Identify which cell holds the provided text, then report its (X, Y) central coordinate. 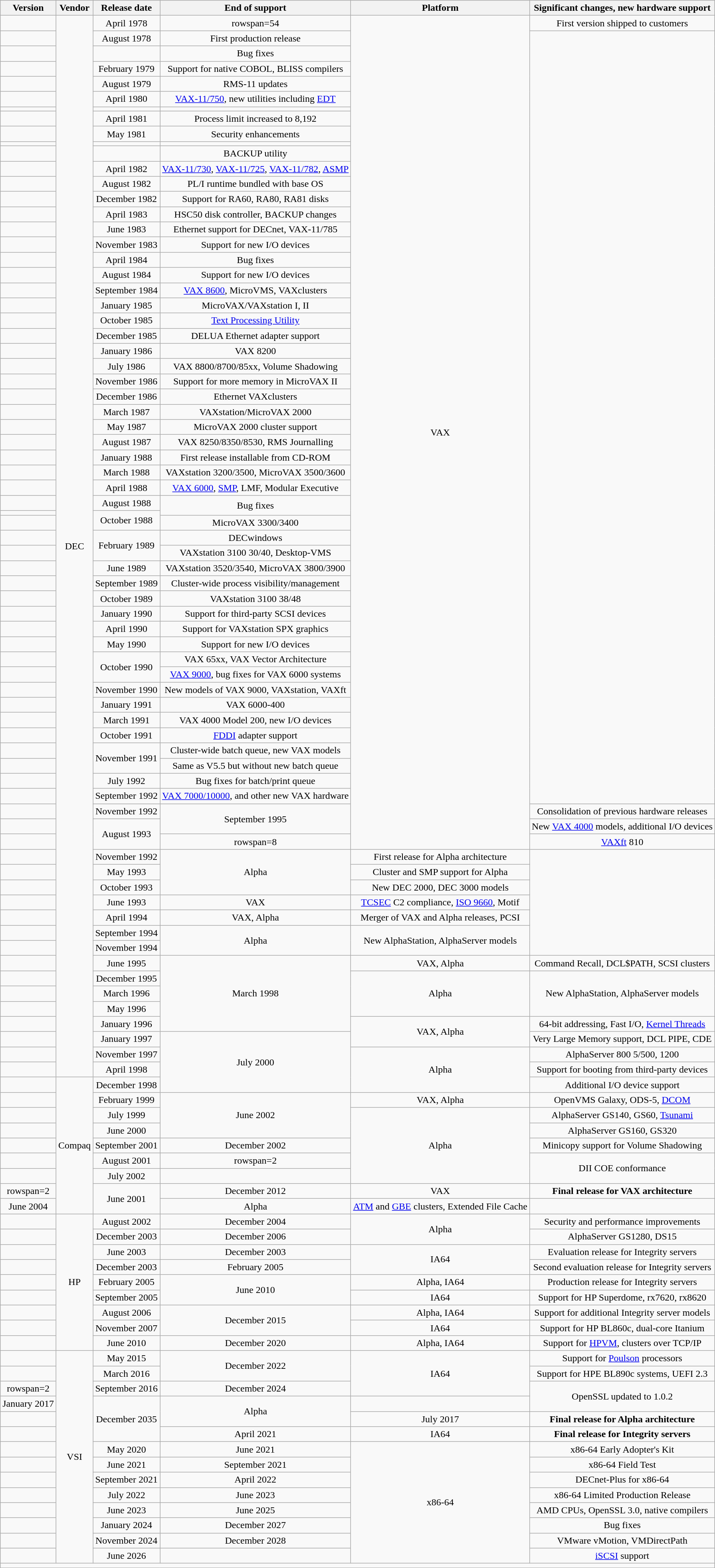
November 1990 (127, 690)
April 1990 (127, 629)
June 2003 (127, 1252)
VAX 9000, bug fixes for VAX 6000 systems (255, 675)
rowspan=8 (255, 841)
March 1987 (127, 412)
May 2020 (127, 1449)
Significant changes, new hardware support (622, 8)
x86-64 Limited Production Release (622, 1495)
Release date (127, 8)
64-bit addressing, Fast I/O, Kernel Threads (622, 1024)
April 1981 (127, 119)
TCSEC C2 compliance, ISO 9660, Motif (440, 903)
March 2016 (127, 1374)
April 1980 (127, 99)
December 1985 (127, 336)
Minicopy support for Volume Shadowing (622, 1146)
First release for Alpha architecture (440, 857)
November 1983 (127, 245)
May 2015 (127, 1358)
April 1983 (127, 214)
VAX-11/750, new utilities including EDT (255, 99)
January 1996 (127, 1024)
Final release for Alpha architecture (622, 1419)
January 2024 (127, 1525)
Evaluation release for Integrity servers (622, 1252)
October 1989 (127, 598)
Platform (440, 8)
Text Processing Utility (255, 321)
VAX 8600, MicroVMS, VAXclusters (255, 290)
Support for VAXstation SPX graphics (255, 629)
July 1986 (127, 366)
Very Large Memory support, DCL PIPE, CDE (622, 1039)
December 1982 (127, 199)
DECnet-Plus for x86-64 (622, 1480)
February 1989 (127, 545)
Final release for Integrity servers (622, 1434)
May 1990 (127, 644)
June 2026 (127, 1556)
VAXstation 3100 38/48 (255, 598)
July 2000 (255, 1062)
September 2001 (127, 1146)
December 2012 (255, 1191)
March 1998 (255, 994)
rowspan=54 (255, 23)
Support for additional Integrity server models (622, 1313)
January 1997 (127, 1039)
August 1978 (127, 38)
MicroVAX 3300/3400 (255, 523)
Security enhancements (255, 134)
Compaq (74, 1146)
MicroVAX 2000 cluster support (255, 427)
VSI (74, 1457)
May 1996 (127, 1009)
July 2002 (127, 1176)
September 1994 (127, 933)
DECwindows (255, 538)
Bug fixes for batch/print queue (255, 781)
Vendor (74, 8)
VAXstation 3520/3540, MicroVAX 3800/3900 (255, 568)
Command Recall, DCL$PATH, SCSI clusters (622, 963)
End of support (255, 8)
November 1986 (127, 381)
April 1988 (127, 488)
April 1998 (127, 1069)
Cluster-wide process visibility/management (255, 583)
December 2022 (255, 1366)
November 2024 (127, 1540)
VAX 8800/8700/85xx, Volume Shadowing (255, 366)
July 2022 (127, 1495)
July 1992 (127, 781)
May 1993 (127, 872)
June 2004 (28, 1206)
HSC50 disk controller, BACKUP changes (255, 214)
November 1991 (127, 758)
VAX-11/730, VAX-11/725, VAX-11/782, ASMP (255, 169)
January 2017 (28, 1404)
AMD CPUs, OpenSSL 3.0, native compilers (622, 1510)
MicroVAX/VAXstation I, II (255, 305)
December 1995 (127, 978)
AlphaServer GS140, GS60, Tsunami (622, 1115)
iSCSI support (622, 1556)
June 2001 (127, 1199)
April 1982 (127, 169)
December 2006 (255, 1237)
March 1991 (127, 720)
Final release for VAX architecture (622, 1191)
August 1993 (127, 834)
Support for more memory in MicroVAX II (255, 381)
AlphaServer GS160, GS320 (622, 1130)
March 1996 (127, 994)
VMware vMotion, VMDirectPath (622, 1540)
April 2022 (255, 1480)
x86-64 (440, 1503)
Support for RA60, RA80, RA81 disks (255, 199)
Support for native COBOL, BLISS compilers (255, 69)
Support for HPE BL890c systems, UEFI 2.3 (622, 1374)
February 1979 (127, 69)
August 1987 (127, 442)
AlphaServer GS1280, DS15 (622, 1237)
Second evaluation release for Integrity servers (622, 1267)
August 2006 (127, 1313)
August 1979 (127, 84)
October 1985 (127, 321)
June 1995 (127, 963)
August 2001 (127, 1161)
VAX 6000, SMP, LMF, Modular Executive (255, 488)
Cluster-wide batch queue, new VAX models (255, 750)
x86-64 Early Adopter's Kit (622, 1449)
HP (74, 1282)
VAX 7000/10000, and other new VAX hardware (255, 796)
VAX 65xx, VAX Vector Architecture (255, 659)
VAXft 810 (622, 841)
June 2025 (255, 1510)
September 2016 (127, 1389)
AlphaServer 800 5/500, 1200 (622, 1054)
Support for booting from third-party devices (622, 1069)
September 1992 (127, 796)
VAX 8250/8350/8530, RMS Journalling (255, 442)
PL/I runtime bundled with base OS (255, 184)
January 1985 (127, 305)
VAX 6000-400 (255, 705)
First version shipped to customers (622, 23)
VAXstation 3200/3500, MicroVAX 3500/3600 (255, 473)
December 1986 (127, 396)
January 1986 (127, 351)
December 1998 (127, 1085)
November 1997 (127, 1054)
May 1987 (127, 427)
April 1984 (127, 260)
January 1990 (127, 614)
February 1999 (127, 1100)
January 1988 (127, 457)
Ethernet VAXclusters (255, 396)
OpenVMS Galaxy, ODS-5, DCOM (622, 1100)
June 1989 (127, 568)
DELUA Ethernet adapter support (255, 336)
Merger of VAX and Alpha releases, PCSI (440, 918)
First production release (255, 38)
December 2035 (127, 1419)
December 2024 (255, 1389)
August 1982 (127, 184)
October 1990 (127, 667)
July 2017 (440, 1419)
December 2028 (255, 1540)
VAX 8200 (255, 351)
December 2027 (255, 1525)
March 1988 (127, 473)
Support for HP BL860c, dual-core Itanium (622, 1328)
x86-64 Field Test (622, 1465)
New VAX 4000 models, additional I/O devices (622, 826)
Production release for Integrity servers (622, 1282)
DII COE conformance (622, 1168)
December 2002 (255, 1146)
December 2004 (255, 1222)
September 1989 (127, 583)
July 1999 (127, 1115)
September 1995 (255, 819)
Support for third-party SCSI devices (255, 614)
VAX 4000 Model 200, new I/O devices (255, 720)
OpenSSL updated to 1.0.2 (622, 1396)
Support for Poulson processors (622, 1358)
June 1993 (127, 903)
May 1981 (127, 134)
April 2021 (255, 1434)
New DEC 2000, DEC 3000 models (440, 887)
ATM and GBE clusters, Extended File Cache (440, 1206)
June 2000 (127, 1130)
Cluster and SMP support for Alpha (440, 872)
New models of VAX 9000, VAXstation, VAXft (255, 690)
Ethernet support for DECnet, VAX-11/785 (255, 230)
December 2020 (255, 1343)
Consolidation of previous hardware releases (622, 811)
BACKUP utility (255, 153)
October 1988 (127, 521)
Process limit increased to 8,192 (255, 119)
December 2015 (255, 1320)
Same as V5.5 but without new batch queue (255, 766)
Additional I/O device support (622, 1085)
November 1994 (127, 948)
June 2002 (255, 1115)
Support for HP Superdome, rx7620, rx8620 (622, 1297)
First release installable from CD-ROM (255, 457)
RMS-11 updates (255, 84)
September 1984 (127, 290)
VAXstation 3100 30/40, Desktop-VMS (255, 553)
FDDI adapter support (255, 735)
October 1993 (127, 887)
October 1991 (127, 735)
November 2007 (127, 1328)
VAXstation/MicroVAX 2000 (255, 412)
April 1978 (127, 23)
August 2002 (127, 1222)
June 1983 (127, 230)
April 1994 (127, 918)
January 1991 (127, 705)
August 1988 (127, 503)
Support for HPVM, clusters over TCP/IP (622, 1343)
Version (28, 8)
DEC (74, 546)
Security and performance improvements (622, 1222)
September 2005 (127, 1297)
August 1984 (127, 275)
